Return [x, y] of the center of cell containing provided text 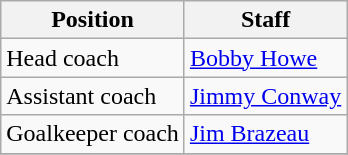
Head coach [93, 58]
Bobby Howe [265, 58]
Assistant coach [93, 96]
Staff [265, 20]
Jimmy Conway [265, 96]
Position [93, 20]
Jim Brazeau [265, 134]
Goalkeeper coach [93, 134]
